Find where the given text appears and provide that cell's center as [X, Y] coordinate. 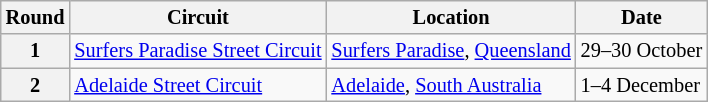
Surfers Paradise Street Circuit [198, 51]
Adelaide Street Circuit [198, 85]
29–30 October [642, 51]
Adelaide, South Australia [450, 85]
Round [36, 17]
Location [450, 17]
2 [36, 85]
Circuit [198, 17]
1 [36, 51]
Date [642, 17]
Surfers Paradise, Queensland [450, 51]
1–4 December [642, 85]
